For the text-containing cell, return its midpoint in [x, y] coordinate format. 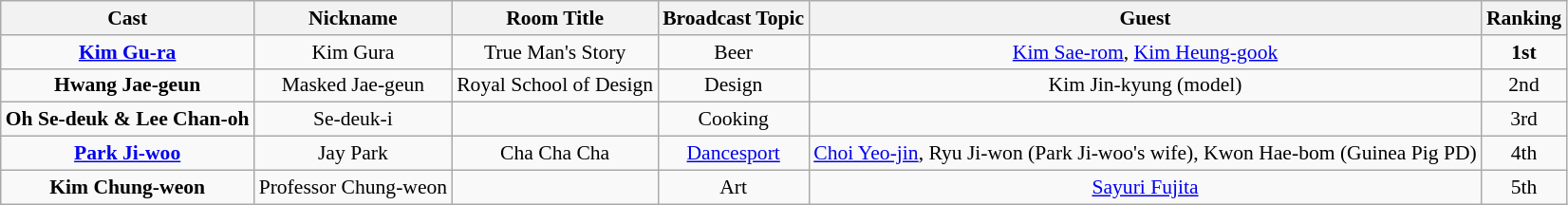
Kim Gu-ra [127, 52]
Professor Chung-weon [353, 187]
4th [1524, 154]
Kim Sae-rom, Kim Heung-gook [1145, 52]
Choi Yeo-jin, Ryu Ji-won (Park Ji-woo's wife), Kwon Hae-bom (Guinea Pig PD) [1145, 154]
Hwang Jae-geun [127, 85]
3rd [1524, 120]
1st [1524, 52]
Cast [127, 18]
Cha Cha Cha [554, 154]
True Man's Story [554, 52]
Broadcast Topic [733, 18]
Jay Park [353, 154]
Beer [733, 52]
Nickname [353, 18]
Sayuri Fujita [1145, 187]
Room Title [554, 18]
Ranking [1524, 18]
Guest [1145, 18]
Kim Jin-kyung (model) [1145, 85]
2nd [1524, 85]
Design [733, 85]
Kim Chung-weon [127, 187]
Masked Jae-geun [353, 85]
Kim Gura [353, 52]
Dancesport [733, 154]
Park Ji-woo [127, 154]
Royal School of Design [554, 85]
Art [733, 187]
Se-deuk-i [353, 120]
5th [1524, 187]
Oh Se-deuk & Lee Chan-oh [127, 120]
Cooking [733, 120]
